Locate the cell with the specified text and output its [X, Y] center coordinate. 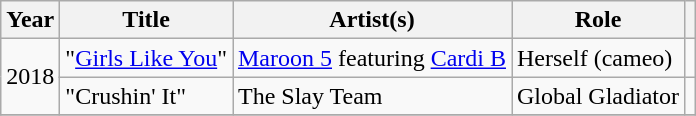
Title [146, 20]
The Slay Team [372, 96]
Maroon 5 featuring Cardi B [372, 58]
Role [598, 20]
Artist(s) [372, 20]
2018 [30, 77]
Global Gladiator [598, 96]
Year [30, 20]
"Crushin' It" [146, 96]
"Girls Like You" [146, 58]
Herself (cameo) [598, 58]
